For the text-containing cell, return its midpoint in [x, y] coordinate format. 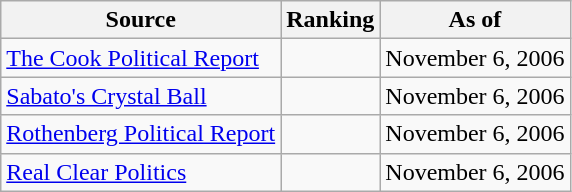
Rothenberg Political Report [141, 134]
Real Clear Politics [141, 172]
Sabato's Crystal Ball [141, 96]
Source [141, 20]
Ranking [330, 20]
The Cook Political Report [141, 58]
As of [475, 20]
